Identify which cell holds the provided text, then report its (x, y) central coordinate. 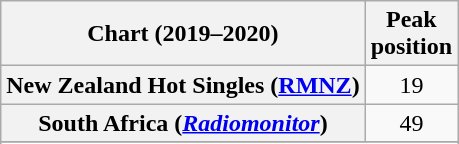
Chart (2019–2020) (183, 34)
49 (411, 123)
Peakposition (411, 34)
South Africa (Radiomonitor) (183, 123)
New Zealand Hot Singles (RMNZ) (183, 85)
19 (411, 85)
